Output the [X, Y] coordinate of the center of the cell containing the given text.  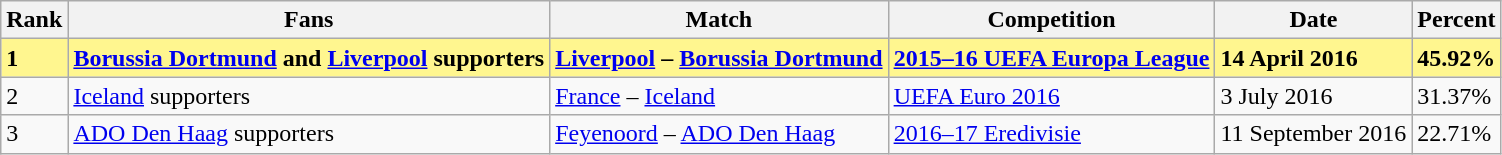
Borussia Dortmund and Liverpool supporters [309, 58]
2 [34, 96]
2016–17 Eredivisie [1052, 134]
ADO Den Haag supporters [309, 134]
Iceland supporters [309, 96]
Date [1314, 20]
Percent [1456, 20]
2015–16 UEFA Europa League [1052, 58]
22.71% [1456, 134]
11 September 2016 [1314, 134]
3 [34, 134]
Liverpool – Borussia Dortmund [719, 58]
1 [34, 58]
UEFA Euro 2016 [1052, 96]
3 July 2016 [1314, 96]
Fans [309, 20]
Rank [34, 20]
Feyenoord – ADO Den Haag [719, 134]
45.92% [1456, 58]
Match [719, 20]
Competition [1052, 20]
France – Iceland [719, 96]
31.37% [1456, 96]
14 April 2016 [1314, 58]
